Return [X, Y] of the center of cell containing provided text 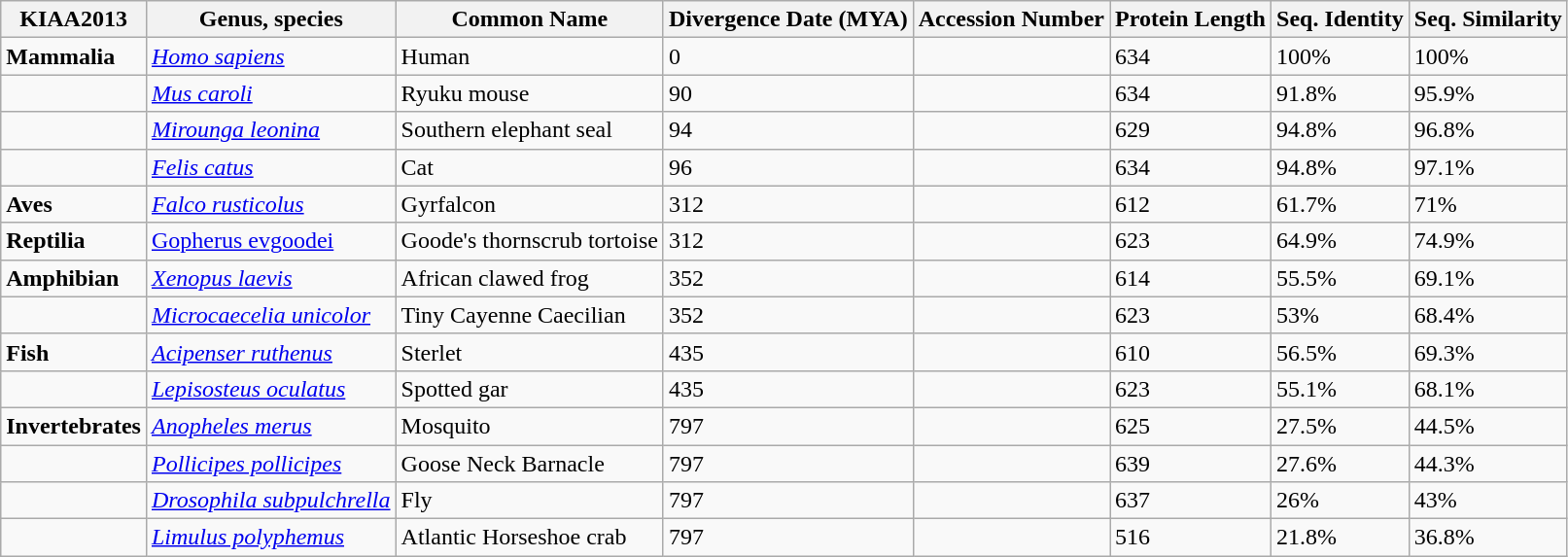
Lepisosteus oculatus [270, 389]
Accession Number [1011, 19]
Invertebrates [74, 426]
Divergence Date (MYA) [787, 19]
African clawed frog [529, 278]
96 [787, 167]
Goode's thornscrub tortoise [529, 241]
Homo sapiens [270, 56]
53% [1341, 315]
26% [1341, 501]
Xenopus laevis [270, 278]
Atlantic Horseshoe crab [529, 538]
Drosophila subpulchrella [270, 501]
Gopherus evgoodei [270, 241]
Tiny Cayenne Caecilian [529, 315]
Fly [529, 501]
44.5% [1487, 426]
625 [1191, 426]
629 [1191, 130]
Human [529, 56]
Sterlet [529, 352]
44.3% [1487, 464]
Anopheles merus [270, 426]
27.6% [1341, 464]
91.8% [1341, 93]
96.8% [1487, 130]
Limulus polyphemus [270, 538]
Mosquito [529, 426]
Spotted gar [529, 389]
Mus caroli [270, 93]
90 [787, 93]
71% [1487, 204]
Microcaecelia unicolor [270, 315]
Cat [529, 167]
Acipenser ruthenus [270, 352]
61.7% [1341, 204]
Seq. Identity [1341, 19]
0 [787, 56]
43% [1487, 501]
Seq. Similarity [1487, 19]
Amphibian [74, 278]
Protein Length [1191, 19]
21.8% [1341, 538]
27.5% [1341, 426]
Felis catus [270, 167]
Ryuku mouse [529, 93]
639 [1191, 464]
516 [1191, 538]
36.8% [1487, 538]
56.5% [1341, 352]
74.9% [1487, 241]
55.1% [1341, 389]
64.9% [1341, 241]
Common Name [529, 19]
55.5% [1341, 278]
637 [1191, 501]
Fish [74, 352]
612 [1191, 204]
Falco rusticolus [270, 204]
68.4% [1487, 315]
69.3% [1487, 352]
Genus, species [270, 19]
Mammalia [74, 56]
KIAA2013 [74, 19]
Goose Neck Barnacle [529, 464]
610 [1191, 352]
614 [1191, 278]
Mirounga leonina [270, 130]
94 [787, 130]
Reptilia [74, 241]
68.1% [1487, 389]
97.1% [1487, 167]
69.1% [1487, 278]
Southern elephant seal [529, 130]
95.9% [1487, 93]
Aves [74, 204]
Gyrfalcon [529, 204]
Pollicipes pollicipes [270, 464]
